Capture the cell that displays the provided text and extract its (x, y) central coordinate. 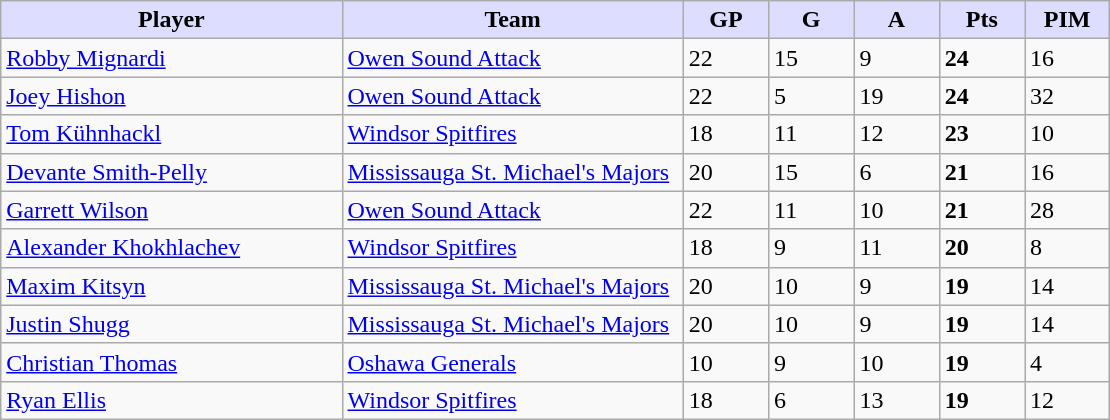
Justin Shugg (172, 324)
Pts (982, 20)
23 (982, 134)
5 (812, 96)
Player (172, 20)
Devante Smith-Pelly (172, 172)
Garrett Wilson (172, 210)
Tom Kühnhackl (172, 134)
Robby Mignardi (172, 58)
8 (1066, 248)
28 (1066, 210)
GP (726, 20)
A (896, 20)
Ryan Ellis (172, 400)
32 (1066, 96)
Christian Thomas (172, 362)
Joey Hishon (172, 96)
4 (1066, 362)
Team (512, 20)
Alexander Khokhlachev (172, 248)
13 (896, 400)
Oshawa Generals (512, 362)
Maxim Kitsyn (172, 286)
PIM (1066, 20)
G (812, 20)
